Identify which cell holds the provided text, then report its (X, Y) central coordinate. 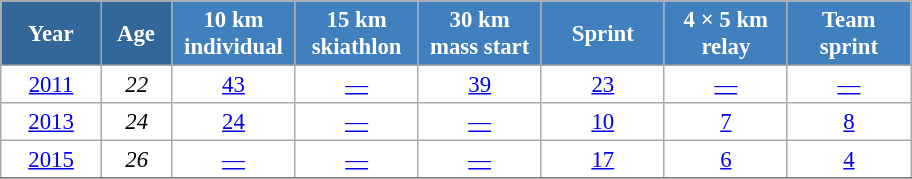
26 (136, 160)
7 (726, 122)
8 (848, 122)
2015 (52, 160)
43 (234, 85)
22 (136, 85)
6 (726, 160)
10 (602, 122)
15 km skiathlon (356, 34)
30 km mass start (480, 34)
23 (602, 85)
4 × 5 km relay (726, 34)
39 (480, 85)
Sprint (602, 34)
Year (52, 34)
Team sprint (848, 34)
4 (848, 160)
17 (602, 160)
Age (136, 34)
10 km individual (234, 34)
2013 (52, 122)
2011 (52, 85)
